Extract the [X, Y] coordinate from the center of the cell holding the provided text.  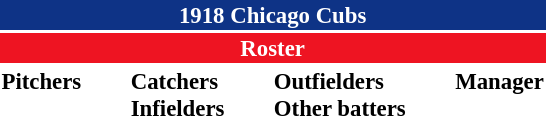
Roster [272, 48]
1918 Chicago Cubs [272, 15]
